For the text-containing cell, return its midpoint in (x, y) coordinate format. 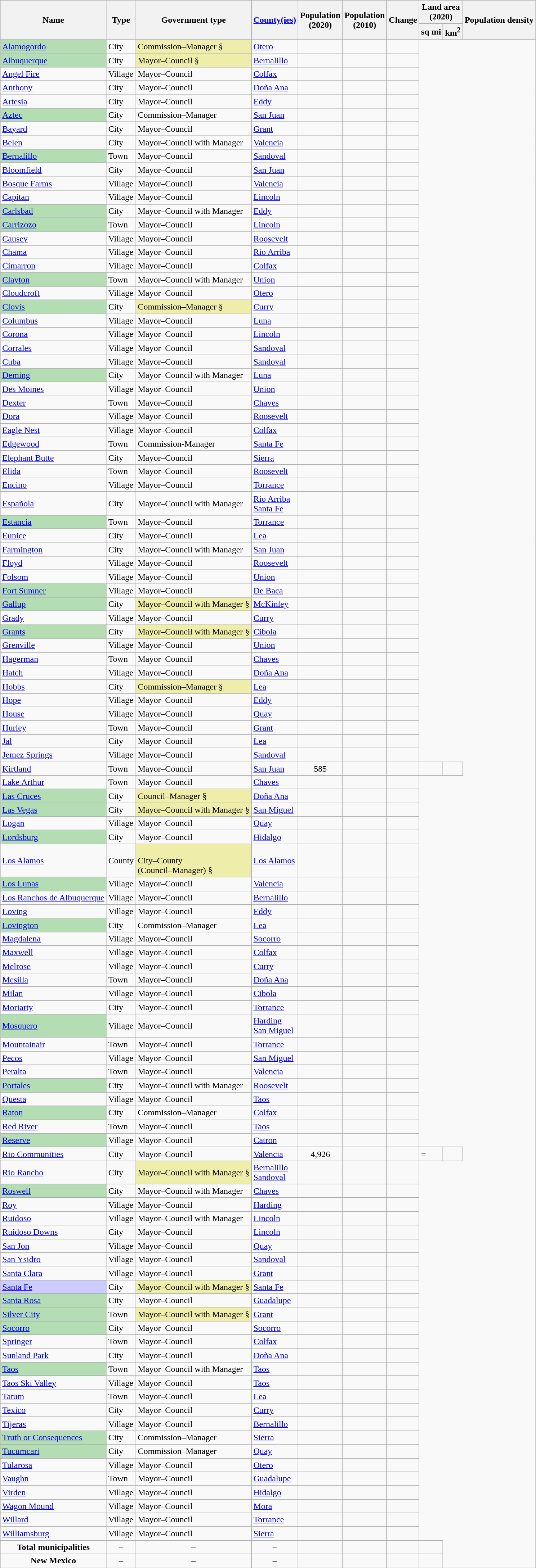
Mountainair (53, 1044)
Peralta (53, 1072)
Jemez Springs (53, 755)
Questa (53, 1099)
Estancia (53, 522)
De Baca (275, 591)
HardingSan Miguel (275, 1026)
Population(2010) (365, 20)
Encino (53, 485)
Total municipalities (53, 1547)
Sunland Park (53, 1355)
Santa Rosa (53, 1301)
Des Moines (53, 389)
= (431, 1154)
Reserve (53, 1140)
Dexter (53, 403)
Hope (53, 700)
km2 (453, 32)
Change (403, 20)
Folsom (53, 577)
Columbus (53, 321)
Farmington (53, 550)
Angel Fire (53, 74)
Belen (53, 143)
Causey (53, 238)
Jal (53, 741)
Williamsburg (53, 1533)
Moriarty (53, 1007)
BernalilloSandoval (275, 1172)
sq mi (431, 32)
Tijeras (53, 1424)
Lake Arthur (53, 782)
Clovis (53, 307)
Land area(2020) (441, 12)
Bosque Farms (53, 184)
Santa Clara (53, 1273)
Taos Ski Valley (53, 1383)
Grants (53, 632)
Grenville (53, 645)
Carlsbad (53, 211)
Population(2020) (321, 20)
Portales (53, 1085)
Anthony (53, 88)
Lovington (53, 925)
Catron (275, 1140)
City–County(Council–Manager) § (194, 860)
Population density (499, 20)
Loving (53, 911)
Wagon Mound (53, 1506)
Floyd (53, 563)
New Mexico (53, 1561)
Magdalena (53, 939)
Milan (53, 994)
Tatum (53, 1396)
Kirtland (53, 769)
Aztec (53, 115)
Roswell (53, 1191)
Clayton (53, 279)
Tularosa (53, 1465)
Artesia (53, 101)
Eunice (53, 536)
San Ysidro (53, 1260)
Grady (53, 618)
Lordsburg (53, 837)
Hatch (53, 673)
Corrales (53, 348)
Pecos (53, 1058)
Cimarron (53, 266)
Hagerman (53, 659)
Truth or Consequences (53, 1437)
Alamogordo (53, 46)
Los Lunas (53, 884)
Rio Arriba Santa Fe (275, 503)
Rio Communities (53, 1154)
Bloomfield (53, 170)
Willard (53, 1520)
Tucumcari (53, 1451)
Maxwell (53, 952)
Española (53, 503)
Ruidoso Downs (53, 1232)
Las Vegas (53, 810)
Ruidoso (53, 1218)
Cloudcroft (53, 293)
Name (53, 20)
Mora (275, 1506)
San Jon (53, 1246)
County (121, 860)
Eagle Nest (53, 430)
Vaughn (53, 1479)
Elida (53, 471)
Raton (53, 1113)
Las Cruces (53, 796)
Springer (53, 1342)
Dora (53, 416)
Red River (53, 1126)
Harding (275, 1205)
Gallup (53, 604)
Cuba (53, 362)
Government type (194, 20)
Hurley (53, 727)
Carrizozo (53, 225)
Edgewood (53, 444)
Hobbs (53, 686)
House (53, 714)
County(ies) (275, 20)
Roy (53, 1205)
585 (321, 769)
Capitan (53, 197)
Bayard (53, 129)
Council–Manager § (194, 796)
Logan (53, 823)
McKinley (275, 604)
Deming (53, 375)
Albuquerque (53, 60)
Type (121, 20)
Fort Sumner (53, 591)
Silver City (53, 1314)
Melrose (53, 966)
Los Ranchos de Albuquerque (53, 898)
4,926 (321, 1154)
Chama (53, 252)
Rio Rancho (53, 1172)
Mayor–Council § (194, 60)
Mesilla (53, 980)
Texico (53, 1410)
Virden (53, 1492)
Corona (53, 334)
Mosquero (53, 1026)
Rio Arriba (275, 252)
Elephant Butte (53, 457)
Commission-Manager (194, 444)
